For the text-containing cell, return its midpoint in [X, Y] coordinate format. 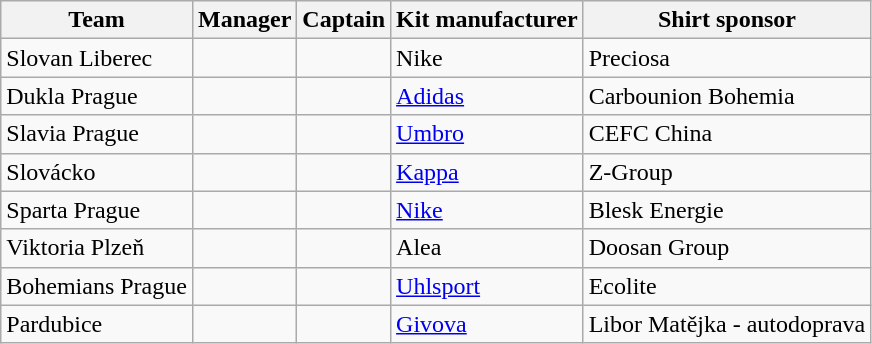
CEFC China [727, 134]
Manager [244, 20]
Slavia Prague [97, 134]
Viktoria Plzeň [97, 248]
Dukla Prague [97, 96]
Sparta Prague [97, 210]
Slovan Liberec [97, 58]
Kit manufacturer [488, 20]
Doosan Group [727, 248]
Givova [488, 324]
Alea [488, 248]
Pardubice [97, 324]
Team [97, 20]
Carbounion Bohemia [727, 96]
Preciosa [727, 58]
Uhlsport [488, 286]
Slovácko [97, 172]
Umbro [488, 134]
Ecolite [727, 286]
Adidas [488, 96]
Captain [344, 20]
Shirt sponsor [727, 20]
Z-Group [727, 172]
Libor Matějka - autodoprava [727, 324]
Kappa [488, 172]
Bohemians Prague [97, 286]
Blesk Energie [727, 210]
